From the cell containing the given text, extract its center point as [x, y] coordinate. 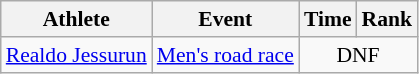
Time [328, 19]
Event [226, 19]
Athlete [76, 19]
Men's road race [226, 55]
Realdo Jessurun [76, 55]
Rank [388, 19]
DNF [358, 55]
